Output the [X, Y] coordinate of the center of the cell containing the given text.  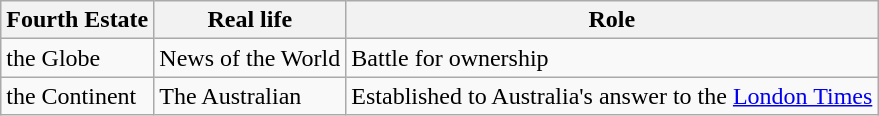
the Continent [78, 96]
the Globe [78, 58]
Battle for ownership [612, 58]
Real life [250, 20]
Fourth Estate [78, 20]
Established to Australia's answer to the London Times [612, 96]
Role [612, 20]
News of the World [250, 58]
The Australian [250, 96]
